Scan for the cell matching the given text and deliver its [X, Y] coordinate at center. 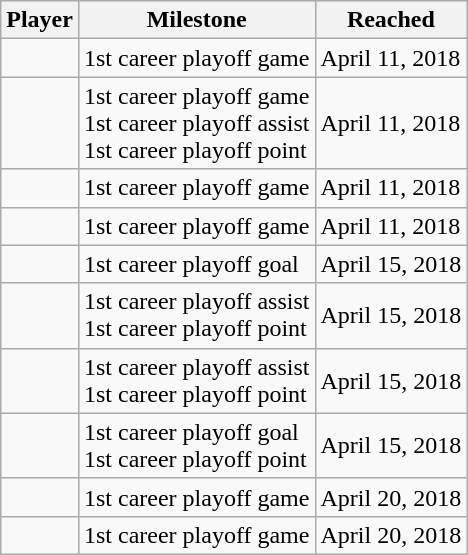
1st career playoff game1st career playoff assist1st career playoff point [196, 123]
1st career playoff goal1st career playoff point [196, 446]
1st career playoff goal [196, 264]
Milestone [196, 20]
Reached [391, 20]
Player [40, 20]
